Extract the [X, Y] coordinate from the center of the cell holding the provided text.  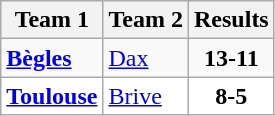
Bègles [52, 58]
Team 2 [146, 20]
8-5 [232, 96]
Toulouse [52, 96]
Brive [146, 96]
13-11 [232, 58]
Results [232, 20]
Dax [146, 58]
Team 1 [52, 20]
